Provide the (X, Y) coordinate of the cell's center where the given text is located.  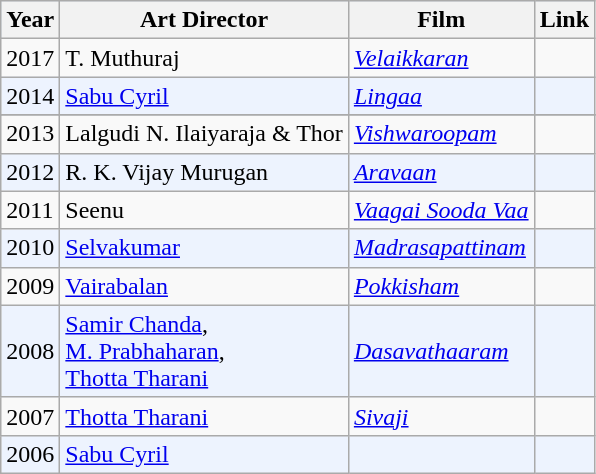
2014 (30, 96)
Thotta Tharani (204, 416)
Sivaji (441, 416)
Vairabalan (204, 286)
2010 (30, 248)
Aravaan (441, 172)
Link (564, 20)
2017 (30, 58)
2008 (30, 351)
Vishwaroopam (441, 134)
Dasavathaaram (441, 351)
2007 (30, 416)
Seenu (204, 210)
Samir Chanda, M. Prabhaharan,Thotta Tharani (204, 351)
Year (30, 20)
Art Director (204, 20)
2012 (30, 172)
2011 (30, 210)
Film (441, 20)
2006 (30, 454)
R. K. Vijay Murugan (204, 172)
Lingaa (441, 96)
Velaikkaran (441, 58)
T. Muthuraj (204, 58)
Madrasapattinam (441, 248)
Pokkisham (441, 286)
Lalgudi N. Ilaiyaraja & Thor (204, 134)
2013 (30, 134)
Selvakumar (204, 248)
Vaagai Sooda Vaa (441, 210)
2009 (30, 286)
